Pinpoint the cell where the given text exists, returning its (X, Y) midpoint coordinate. 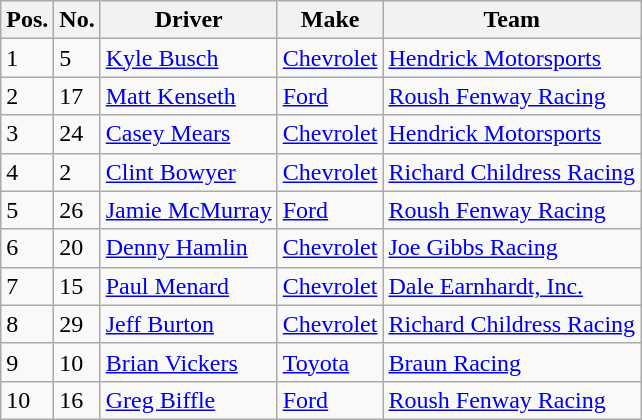
Jamie McMurray (188, 210)
Toyota (330, 362)
Casey Mears (188, 134)
Joe Gibbs Racing (512, 248)
29 (77, 324)
Clint Bowyer (188, 172)
Team (512, 20)
Dale Earnhardt, Inc. (512, 286)
Denny Hamlin (188, 248)
6 (28, 248)
Brian Vickers (188, 362)
17 (77, 96)
15 (77, 286)
Pos. (28, 20)
8 (28, 324)
24 (77, 134)
Braun Racing (512, 362)
Kyle Busch (188, 58)
Jeff Burton (188, 324)
Paul Menard (188, 286)
16 (77, 400)
1 (28, 58)
Driver (188, 20)
7 (28, 286)
4 (28, 172)
9 (28, 362)
26 (77, 210)
3 (28, 134)
Make (330, 20)
Matt Kenseth (188, 96)
20 (77, 248)
No. (77, 20)
Greg Biffle (188, 400)
